Find where the given text appears and provide that cell's center as [x, y] coordinate. 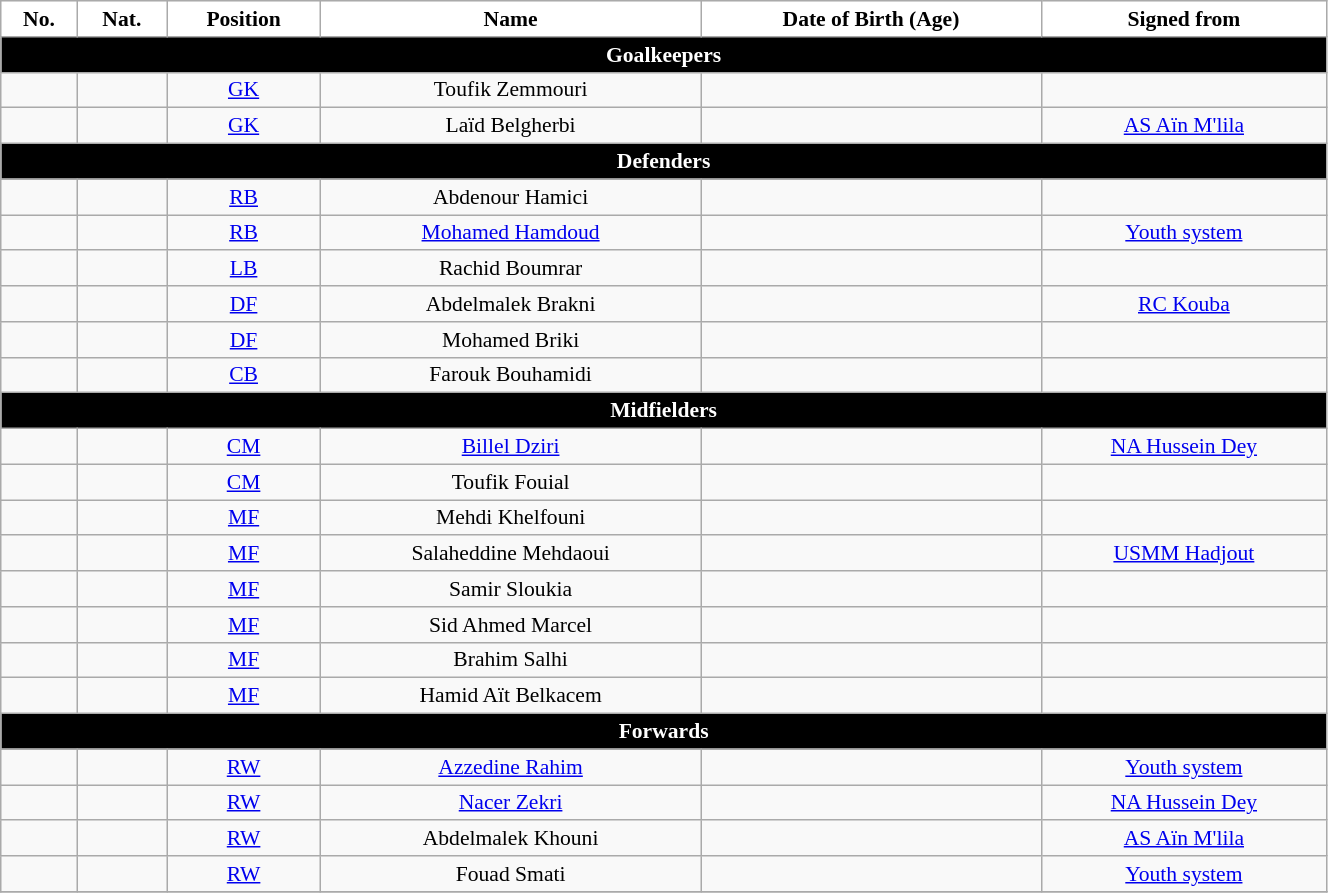
Sid Ahmed Marcel [511, 625]
LB [244, 269]
Abdenour Hamici [511, 197]
Laïd Belgherbi [511, 126]
Mehdi Khelfouni [511, 518]
Defenders [664, 162]
Rachid Boumrar [511, 269]
CB [244, 375]
Azzedine Rahim [511, 767]
Nacer Zekri [511, 803]
Forwards [664, 732]
Mohamed Hamdoud [511, 233]
Billel Dziri [511, 447]
No. [39, 19]
Brahim Salhi [511, 660]
Mohamed Briki [511, 340]
Farouk Bouhamidi [511, 375]
Date of Birth (Age) [872, 19]
Position [244, 19]
Abdelmalek Khouni [511, 839]
Abdelmalek Brakni [511, 304]
RC Kouba [1184, 304]
Midfielders [664, 411]
Signed from [1184, 19]
Goalkeepers [664, 55]
Nat. [122, 19]
Toufik Zemmouri [511, 90]
Toufik Fouial [511, 482]
Hamid Aït Belkacem [511, 696]
USMM Hadjout [1184, 554]
Salaheddine Mehdaoui [511, 554]
Samir Sloukia [511, 589]
Fouad Smati [511, 874]
Name [511, 19]
